Scan for the cell matching the given text and deliver its (X, Y) coordinate at center. 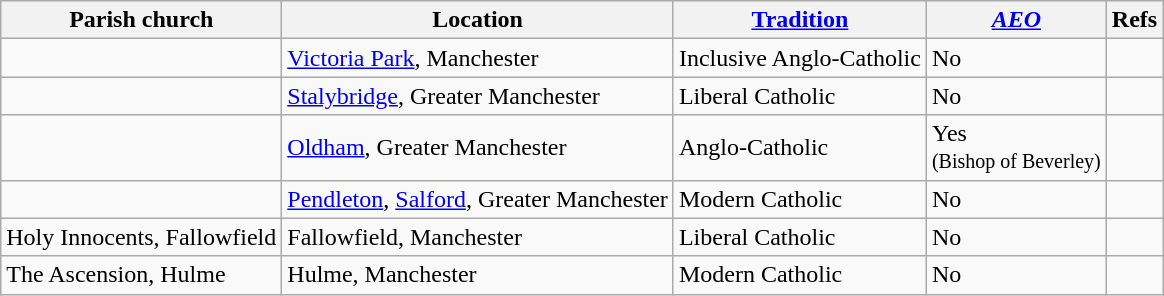
Stalybridge, Greater Manchester (478, 96)
Parish church (142, 20)
Inclusive Anglo-Catholic (800, 58)
Oldham, Greater Manchester (478, 148)
Refs (1134, 20)
Location (478, 20)
Victoria Park, Manchester (478, 58)
Hulme, Manchester (478, 275)
Pendleton, Salford, Greater Manchester (478, 199)
Tradition (800, 20)
Fallowfield, Manchester (478, 237)
Anglo-Catholic (800, 148)
The Ascension, Hulme (142, 275)
Yes (Bishop of Beverley) (1016, 148)
Holy Innocents, Fallowfield (142, 237)
AEO (1016, 20)
